For the text-containing cell, return its midpoint in (X, Y) coordinate format. 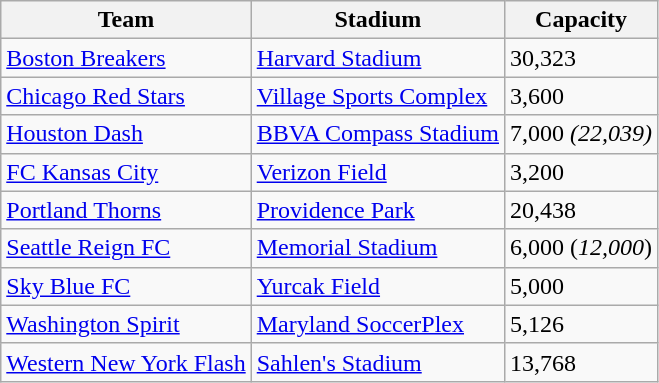
3,600 (582, 96)
7,000 (22,039) (582, 134)
13,768 (582, 362)
Stadium (378, 20)
Harvard Stadium (378, 58)
FC Kansas City (126, 172)
Capacity (582, 20)
Sky Blue FC (126, 286)
Yurcak Field (378, 286)
Verizon Field (378, 172)
Memorial Stadium (378, 248)
Houston Dash (126, 134)
Providence Park (378, 210)
Sahlen's Stadium (378, 362)
5,126 (582, 324)
Washington Spirit (126, 324)
Chicago Red Stars (126, 96)
Village Sports Complex (378, 96)
BBVA Compass Stadium (378, 134)
Team (126, 20)
3,200 (582, 172)
Boston Breakers (126, 58)
5,000 (582, 286)
30,323 (582, 58)
20,438 (582, 210)
Western New York Flash (126, 362)
Portland Thorns (126, 210)
Maryland SoccerPlex (378, 324)
6,000 (12,000) (582, 248)
Seattle Reign FC (126, 248)
